Detect which cell encompasses the target text, then output its (X, Y) center coordinate. 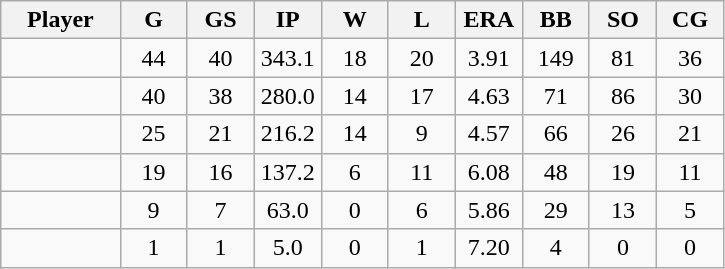
36 (690, 58)
44 (154, 58)
5.86 (488, 210)
ERA (488, 20)
137.2 (288, 172)
48 (556, 172)
17 (422, 96)
216.2 (288, 134)
149 (556, 58)
G (154, 20)
63.0 (288, 210)
L (422, 20)
86 (622, 96)
13 (622, 210)
25 (154, 134)
66 (556, 134)
CG (690, 20)
38 (220, 96)
18 (354, 58)
26 (622, 134)
20 (422, 58)
4.63 (488, 96)
IP (288, 20)
7 (220, 210)
71 (556, 96)
5 (690, 210)
Player (60, 20)
4.57 (488, 134)
7.20 (488, 248)
30 (690, 96)
BB (556, 20)
5.0 (288, 248)
4 (556, 248)
W (354, 20)
81 (622, 58)
GS (220, 20)
16 (220, 172)
6.08 (488, 172)
343.1 (288, 58)
SO (622, 20)
29 (556, 210)
3.91 (488, 58)
280.0 (288, 96)
